Output the [X, Y] coordinate of the center of the cell containing the given text.  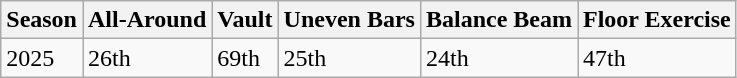
24th [498, 58]
All-Around [146, 20]
2025 [42, 58]
25th [349, 58]
Floor Exercise [658, 20]
Vault [245, 20]
26th [146, 58]
47th [658, 58]
Season [42, 20]
69th [245, 58]
Balance Beam [498, 20]
Uneven Bars [349, 20]
